Search for the cell housing the specified text and yield its [X, Y] center coordinate. 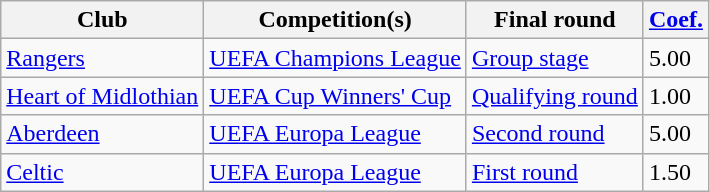
Second round [554, 134]
Competition(s) [336, 20]
Aberdeen [102, 134]
1.50 [676, 172]
1.00 [676, 96]
Rangers [102, 58]
Final round [554, 20]
Heart of Midlothian [102, 96]
Coef. [676, 20]
Club [102, 20]
First round [554, 172]
UEFA Champions League [336, 58]
UEFA Cup Winners' Cup [336, 96]
Qualifying round [554, 96]
Group stage [554, 58]
Celtic [102, 172]
